Detect which cell encompasses the target text, then output its (x, y) center coordinate. 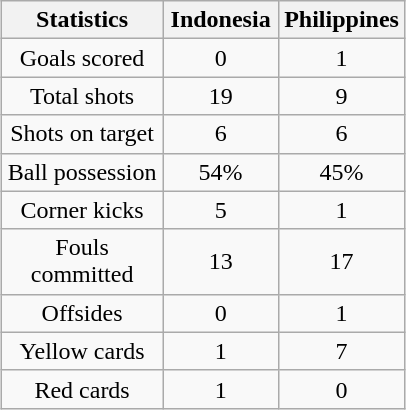
7 (342, 351)
Offsides (82, 313)
Yellow cards (82, 351)
Goals scored (82, 58)
Shots on target (82, 134)
54% (221, 172)
Total shots (82, 96)
Statistics (82, 20)
Corner kicks (82, 210)
5 (221, 210)
Fouls committed (82, 262)
19 (221, 96)
Red cards (82, 389)
17 (342, 262)
13 (221, 262)
Philippines (342, 20)
9 (342, 96)
Ball possession (82, 172)
45% (342, 172)
Indonesia (221, 20)
